Locate the cell with the specified text and output its [x, y] center coordinate. 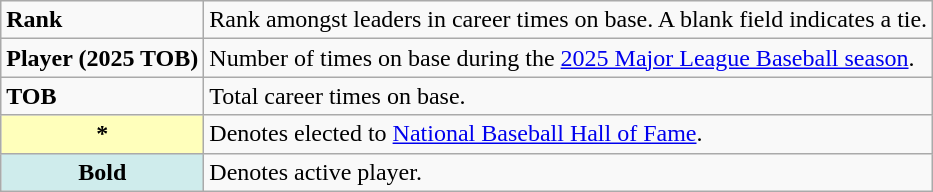
Player (2025 TOB) [102, 58]
* [102, 134]
Rank amongst leaders in career times on base. A blank field indicates a tie. [568, 20]
Denotes active player. [568, 172]
Number of times on base during the 2025 Major League Baseball season. [568, 58]
Total career times on base. [568, 96]
Denotes elected to National Baseball Hall of Fame. [568, 134]
TOB [102, 96]
Bold [102, 172]
Rank [102, 20]
